Return (x, y) of the center of cell containing provided text 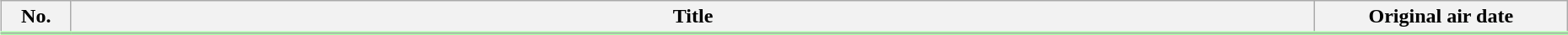
Original air date (1441, 17)
No. (35, 17)
Title (692, 17)
